Determine the (X, Y) coordinate at the center of the cell enclosing the given text.  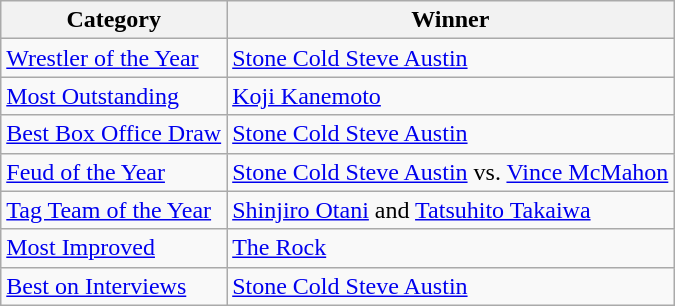
Koji Kanemoto (450, 96)
Wrestler of the Year (114, 58)
Best Box Office Draw (114, 134)
Shinjiro Otani and Tatsuhito Takaiwa (450, 210)
Tag Team of the Year (114, 210)
Most Outstanding (114, 96)
Best on Interviews (114, 286)
The Rock (450, 248)
Stone Cold Steve Austin vs. Vince McMahon (450, 172)
Feud of the Year (114, 172)
Category (114, 20)
Winner (450, 20)
Most Improved (114, 248)
